Determine the [X, Y] coordinate at the center of the cell enclosing the given text.  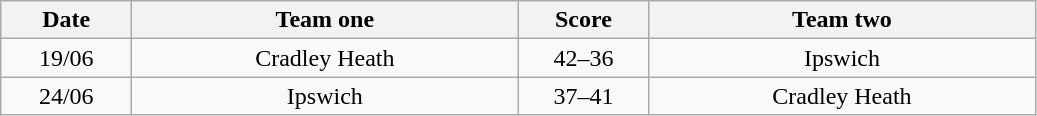
Date [66, 20]
19/06 [66, 58]
24/06 [66, 96]
42–36 [584, 58]
Team two [842, 20]
Score [584, 20]
Team one [325, 20]
37–41 [584, 96]
